Detect which cell encompasses the target text, then output its (x, y) center coordinate. 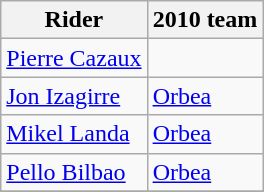
Rider (74, 20)
Pierre Cazaux (74, 58)
Jon Izagirre (74, 96)
2010 team (205, 20)
Pello Bilbao (74, 172)
Mikel Landa (74, 134)
